Return the (X, Y) coordinate for the center point of the cell that contains the specified text.  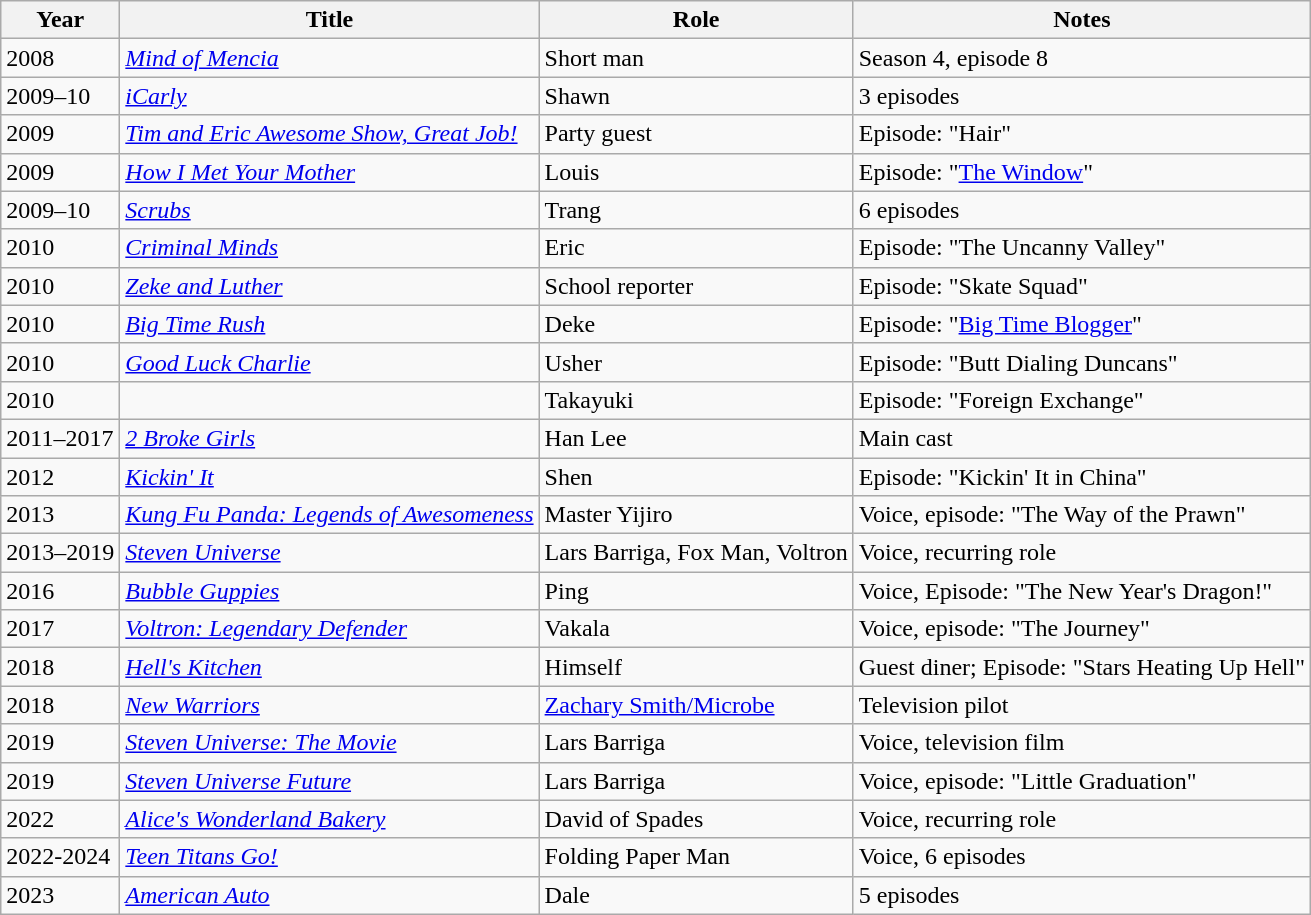
Alice's Wonderland Bakery (330, 819)
Episode: "The Window" (1082, 172)
Episode: "Big Time Blogger" (1082, 324)
Ping (696, 591)
Episode: "Hair" (1082, 134)
Scrubs (330, 210)
Steven Universe (330, 553)
Voltron: Legendary Defender (330, 629)
Han Lee (696, 438)
Lars Barriga, Fox Man, Voltron (696, 553)
2023 (60, 895)
Voice, 6 episodes (1082, 857)
Good Luck Charlie (330, 362)
2011–2017 (60, 438)
2017 (60, 629)
2008 (60, 58)
2012 (60, 477)
Episode: "Kickin' It in China" (1082, 477)
Tim and Eric Awesome Show, Great Job! (330, 134)
Takayuki (696, 400)
Party guest (696, 134)
2013 (60, 515)
Criminal Minds (330, 248)
Voice, episode: "The Way of the Prawn" (1082, 515)
Usher (696, 362)
Himself (696, 667)
Eric (696, 248)
Deke (696, 324)
Guest diner; Episode: "Stars Heating Up Hell" (1082, 667)
Mind of Mencia (330, 58)
2013–2019 (60, 553)
Short man (696, 58)
Year (60, 20)
Main cast (1082, 438)
Kung Fu Panda: Legends of Awesomeness (330, 515)
Zachary Smith/Microbe (696, 705)
School reporter (696, 286)
iCarly (330, 96)
Episode: "Foreign Exchange" (1082, 400)
Episode: "Skate Squad" (1082, 286)
2022-2024 (60, 857)
Title (330, 20)
Steven Universe Future (330, 781)
Voice, episode: "The Journey" (1082, 629)
Vakala (696, 629)
2016 (60, 591)
New Warriors (330, 705)
Dale (696, 895)
Shawn (696, 96)
Steven Universe: The Movie (330, 743)
David of Spades (696, 819)
Zeke and Luther (330, 286)
Kickin' It (330, 477)
2 Broke Girls (330, 438)
Bubble Guppies (330, 591)
Shen (696, 477)
5 episodes (1082, 895)
Master Yijiro (696, 515)
2022 (60, 819)
Episode: "Butt Dialing Duncans" (1082, 362)
How I Met Your Mother (330, 172)
Louis (696, 172)
Television pilot (1082, 705)
Folding Paper Man (696, 857)
3 episodes (1082, 96)
American Auto (330, 895)
Trang (696, 210)
Voice, episode: "Little Graduation" (1082, 781)
Teen Titans Go! (330, 857)
Hell's Kitchen (330, 667)
6 episodes (1082, 210)
Voice, Episode: "The New Year's Dragon!" (1082, 591)
Season 4, episode 8 (1082, 58)
Notes (1082, 20)
Big Time Rush (330, 324)
Role (696, 20)
Voice, television film (1082, 743)
Episode: "The Uncanny Valley" (1082, 248)
